Determine the [X, Y] coordinate at the center of the cell enclosing the given text.  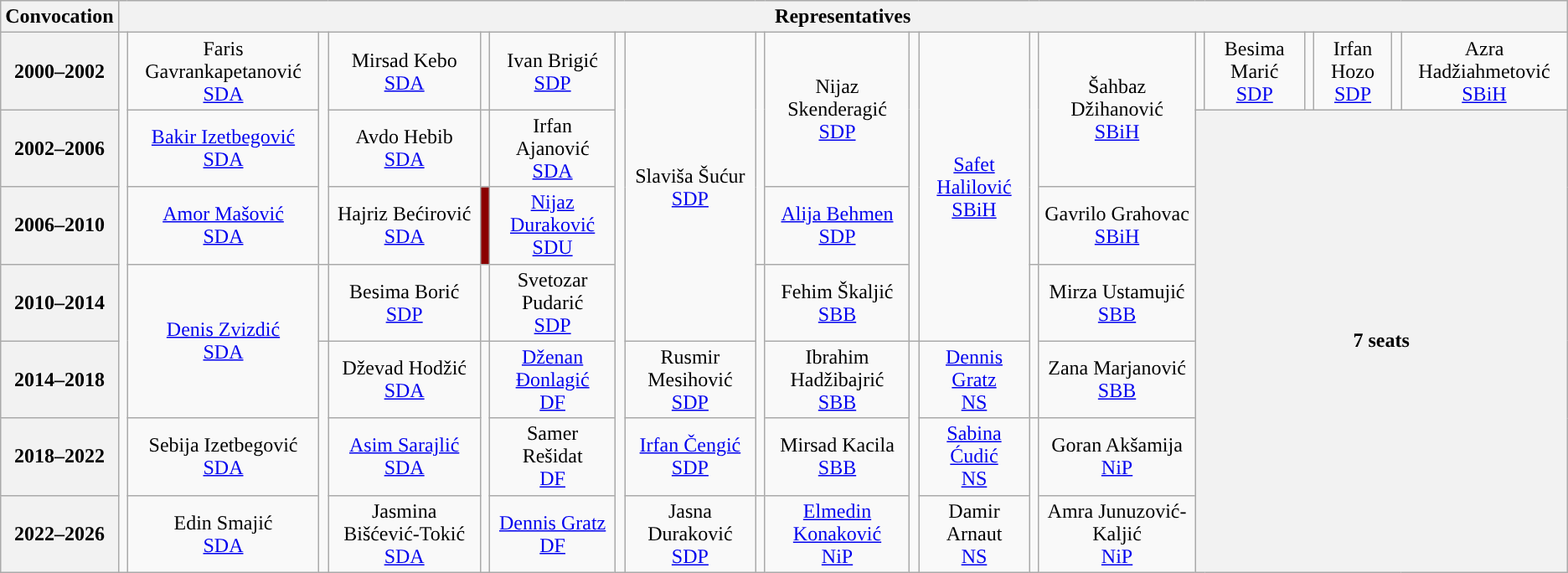
Goran AkšamijaNiP [1117, 457]
Dennis GratzDF [553, 534]
Alija BehmenSDP [838, 225]
Damir ArnautNS [974, 534]
Bakir IzetbegovićSDA [223, 148]
Ibrahim HadžibajrićSBB [838, 379]
Representatives [843, 17]
2010–2014 [59, 302]
2018–2022 [59, 457]
Irfan ČengićSDP [690, 457]
Convocation [59, 17]
Safet HalilovićSBiH [974, 187]
Irfan HozoSDP [1352, 71]
Hajriz BećirovićSDA [405, 225]
2002–2006 [59, 148]
Dennis GratzNS [974, 379]
Jasna DurakovićSDP [690, 534]
Faris GavrankapetanovićSDA [223, 71]
Mirsad KeboSDA [405, 71]
7 seats [1381, 341]
Amor MašovićSDA [223, 225]
Sabina ĆudićNS [974, 457]
Avdo HebibSDA [405, 148]
2000–2002 [59, 71]
Amra Junuzović-KaljićNiP [1117, 534]
Irfan AjanovićSDA [553, 148]
Ivan BrigićSDP [553, 71]
Nijaz SkenderagićSDP [838, 110]
Denis ZvizdićSDA [223, 341]
Zana MarjanovićSBB [1117, 379]
2006–2010 [59, 225]
Besima BorićSDP [405, 302]
Dževad HodžićSDA [405, 379]
Gavrilo GrahovacSBiH [1117, 225]
Azra HadžiahmetovićSBiH [1484, 71]
Nijaz DurakovićSDU [553, 225]
Edin SmajićSDA [223, 534]
Slaviša ŠućurSDP [690, 187]
Besima MarićSDP [1255, 71]
Jasmina Bišćević-TokićSDA [405, 534]
Dženan ĐonlagićDF [553, 379]
Fehim ŠkaljićSBB [838, 302]
2022–2026 [59, 534]
Svetozar PudarićSDP [553, 302]
Šahbaz DžihanovićSBiH [1117, 110]
Asim SarajlićSDA [405, 457]
Mirsad KacilaSBB [838, 457]
Sebija IzetbegovićSDA [223, 457]
Mirza UstamujićSBB [1117, 302]
Rusmir MesihovićSDP [690, 379]
Elmedin KonakovićNiP [838, 534]
Samer RešidatDF [553, 457]
2014–2018 [59, 379]
